Find where the given text appears and provide that cell's center as [X, Y] coordinate. 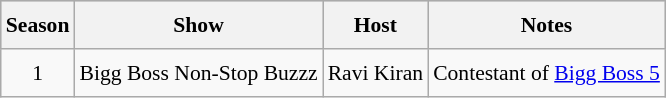
Season [38, 25]
1 [38, 73]
Bigg Boss Non-Stop Buzzz [198, 73]
Ravi Kiran [376, 73]
Contestant of Bigg Boss 5 [546, 73]
Host [376, 25]
Show [198, 25]
Notes [546, 25]
